Provide the (x, y) coordinate of the cell's center where the given text is located.  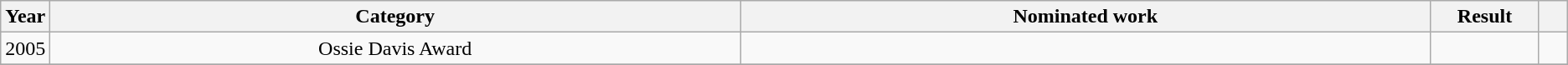
Ossie Davis Award (395, 48)
Year (25, 17)
2005 (25, 48)
Nominated work (1086, 17)
Category (395, 17)
Result (1484, 17)
